Pinpoint the cell where the given text exists, returning its (x, y) midpoint coordinate. 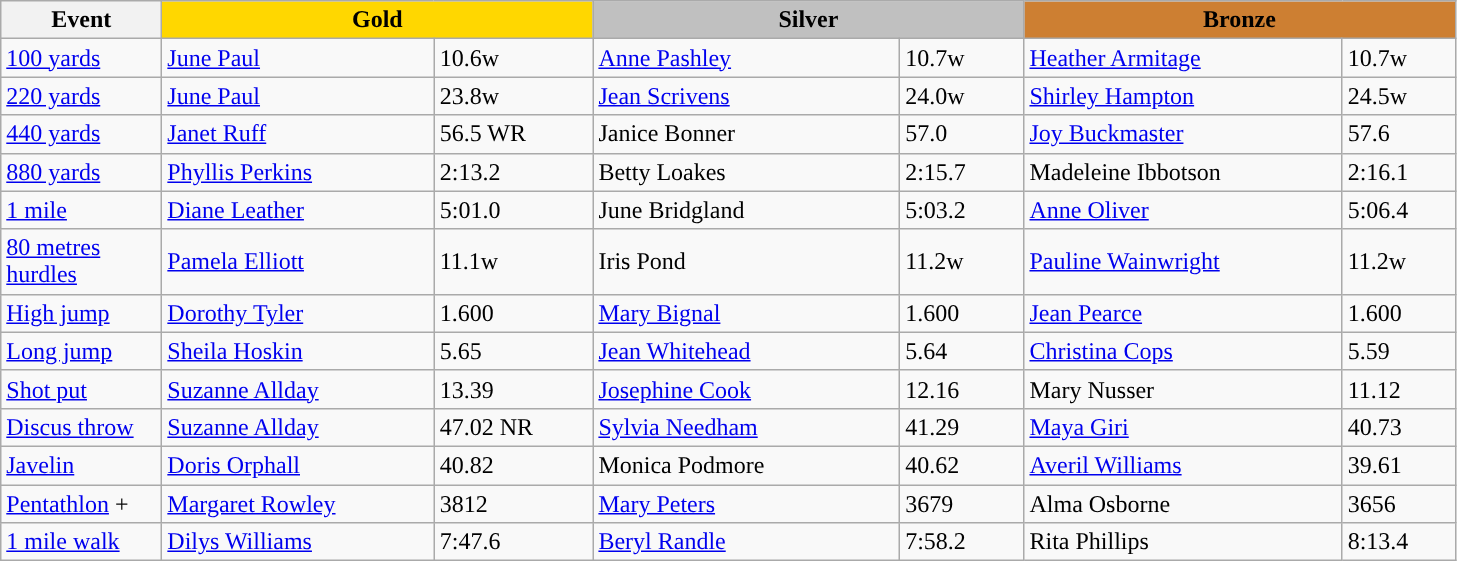
Mary Nusser (1183, 389)
100 yards (82, 58)
June Bridgland (746, 210)
Bronze (1240, 20)
Alma Osborne (1183, 503)
880 yards (82, 172)
5.64 (962, 351)
Event (82, 20)
5.59 (1398, 351)
Dorothy Tyler (298, 313)
23.8w (514, 96)
11.1w (514, 262)
Shot put (82, 389)
3812 (514, 503)
5.65 (514, 351)
40.82 (514, 465)
Shirley Hampton (1183, 96)
40.62 (962, 465)
Madeleine Ibbotson (1183, 172)
Dilys Williams (298, 542)
High jump (82, 313)
Monica Podmore (746, 465)
220 yards (82, 96)
Anne Oliver (1183, 210)
7:58.2 (962, 542)
Sylvia Needham (746, 427)
Silver (808, 20)
10.6w (514, 58)
Heather Armitage (1183, 58)
11.12 (1398, 389)
Beryl Randle (746, 542)
47.02 NR (514, 427)
Diane Leather (298, 210)
Janice Bonner (746, 134)
Iris Pond (746, 262)
Averil Williams (1183, 465)
2:13.2 (514, 172)
80 metres hurdles (82, 262)
Rita Phillips (1183, 542)
24.0w (962, 96)
Discus throw (82, 427)
Maya Giri (1183, 427)
Mary Peters (746, 503)
Javelin (82, 465)
Pamela Elliott (298, 262)
5:03.2 (962, 210)
41.29 (962, 427)
24.5w (1398, 96)
5:06.4 (1398, 210)
Jean Whitehead (746, 351)
Janet Ruff (298, 134)
Phyllis Perkins (298, 172)
56.5 WR (514, 134)
13.39 (514, 389)
8:13.4 (1398, 542)
40.73 (1398, 427)
Doris Orphall (298, 465)
2:16.1 (1398, 172)
1 mile (82, 210)
Long jump (82, 351)
Mary Bignal (746, 313)
Christina Cops (1183, 351)
39.61 (1398, 465)
Pentathlon + (82, 503)
5:01.0 (514, 210)
Betty Loakes (746, 172)
3656 (1398, 503)
7:47.6 (514, 542)
Pauline Wainwright (1183, 262)
Gold (378, 20)
2:15.7 (962, 172)
3679 (962, 503)
57.0 (962, 134)
Jean Pearce (1183, 313)
Sheila Hoskin (298, 351)
Joy Buckmaster (1183, 134)
440 yards (82, 134)
Jean Scrivens (746, 96)
57.6 (1398, 134)
Josephine Cook (746, 389)
Anne Pashley (746, 58)
12.16 (962, 389)
Margaret Rowley (298, 503)
1 mile walk (82, 542)
